Detect which cell encompasses the target text, then output its (x, y) center coordinate. 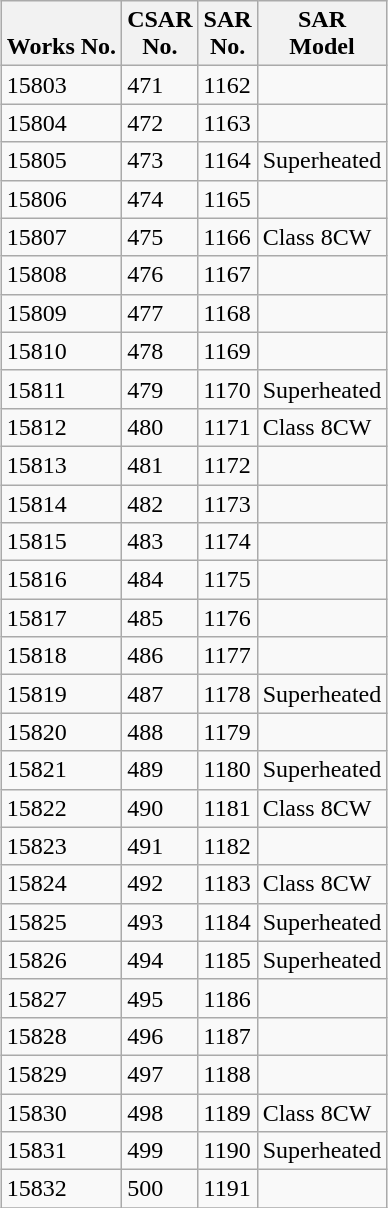
471 (160, 85)
496 (160, 1036)
494 (160, 960)
1183 (228, 884)
1189 (228, 1113)
493 (160, 922)
15830 (61, 1113)
478 (160, 351)
15827 (61, 998)
1178 (228, 694)
15807 (61, 237)
488 (160, 732)
1181 (228, 808)
477 (160, 313)
499 (160, 1151)
1175 (228, 580)
15822 (61, 808)
484 (160, 580)
15815 (61, 542)
1171 (228, 427)
500 (160, 1189)
1173 (228, 503)
481 (160, 465)
1172 (228, 465)
15823 (61, 846)
1163 (228, 123)
1170 (228, 389)
15829 (61, 1074)
15811 (61, 389)
15832 (61, 1189)
476 (160, 275)
1167 (228, 275)
1179 (228, 732)
1164 (228, 161)
15806 (61, 199)
482 (160, 503)
15819 (61, 694)
486 (160, 656)
15803 (61, 85)
15808 (61, 275)
1166 (228, 237)
1176 (228, 618)
15812 (61, 427)
15828 (61, 1036)
490 (160, 808)
483 (160, 542)
1165 (228, 199)
491 (160, 846)
1168 (228, 313)
15825 (61, 922)
15810 (61, 351)
1174 (228, 542)
1180 (228, 770)
1190 (228, 1151)
487 (160, 694)
15824 (61, 884)
15831 (61, 1151)
15804 (61, 123)
1187 (228, 1036)
485 (160, 618)
15821 (61, 770)
472 (160, 123)
CSARNo. (160, 34)
479 (160, 389)
473 (160, 161)
15813 (61, 465)
1177 (228, 656)
1191 (228, 1189)
1184 (228, 922)
492 (160, 884)
475 (160, 237)
15805 (61, 161)
497 (160, 1074)
498 (160, 1113)
15816 (61, 580)
15809 (61, 313)
15818 (61, 656)
1188 (228, 1074)
SARNo. (228, 34)
1162 (228, 85)
480 (160, 427)
15826 (61, 960)
1169 (228, 351)
Works No. (61, 34)
1182 (228, 846)
SARModel (322, 34)
1185 (228, 960)
495 (160, 998)
489 (160, 770)
15817 (61, 618)
1186 (228, 998)
15820 (61, 732)
15814 (61, 503)
474 (160, 199)
